Capture the cell that displays the provided text and extract its (X, Y) central coordinate. 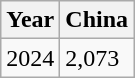
China (97, 20)
Year (30, 20)
2024 (30, 58)
2,073 (97, 58)
